Return (X, Y) of the center of cell containing provided text 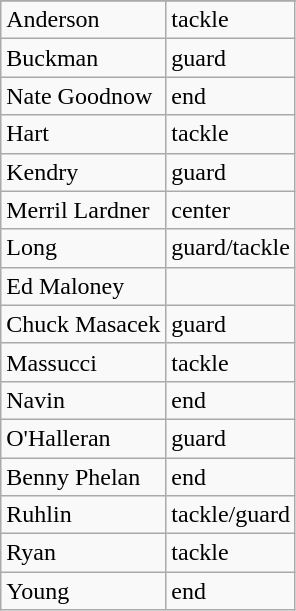
Long (84, 248)
Ruhlin (84, 515)
Kendry (84, 172)
O'Halleran (84, 438)
Nate Goodnow (84, 96)
Ryan (84, 553)
Young (84, 591)
Chuck Masacek (84, 324)
guard/tackle (231, 248)
Ed Maloney (84, 286)
Massucci (84, 362)
Navin (84, 400)
Hart (84, 134)
Merril Lardner (84, 210)
tackle/guard (231, 515)
Buckman (84, 58)
Anderson (84, 20)
center (231, 210)
Benny Phelan (84, 477)
